Detect which cell encompasses the target text, then output its [x, y] center coordinate. 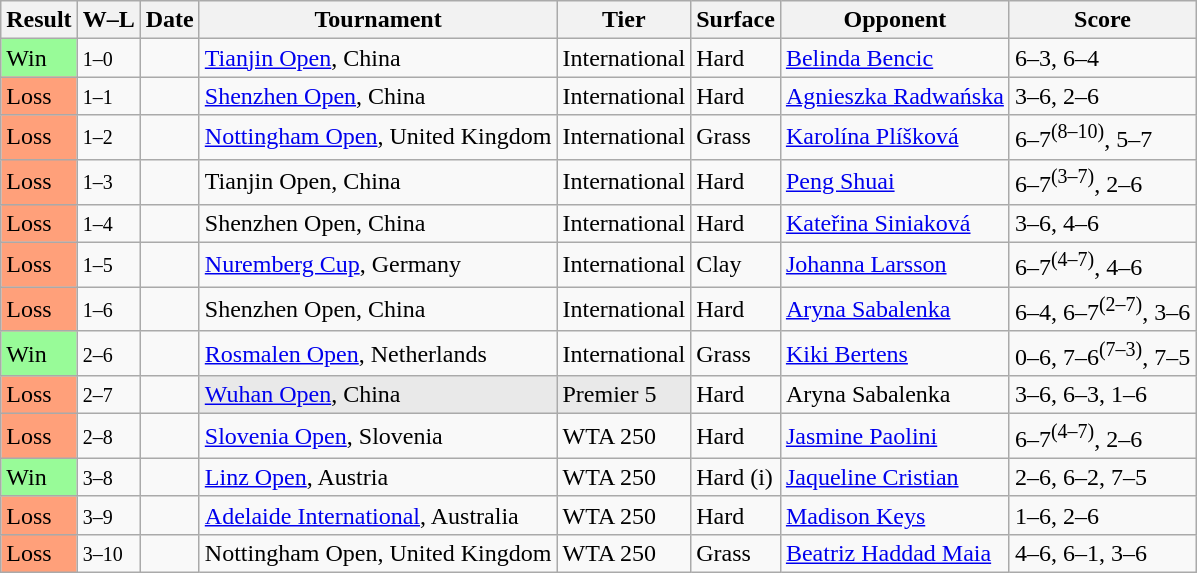
1–3 [108, 182]
Hard (i) [736, 477]
2–6 [108, 354]
6–3, 6–4 [1102, 58]
Kiki Bertens [894, 354]
6–7(3–7), 2–6 [1102, 182]
Opponent [894, 20]
3–6, 2–6 [1102, 96]
Adelaide International, Australia [378, 515]
Jaqueline Cristian [894, 477]
3–10 [108, 554]
Jasmine Paolini [894, 436]
6–4, 6–7(2–7), 3–6 [1102, 310]
Wuhan Open, China [378, 395]
3–6, 4–6 [1102, 223]
Clay [736, 264]
Nuremberg Cup, Germany [378, 264]
Beatriz Haddad Maia [894, 554]
1–1 [108, 96]
2–8 [108, 436]
Madison Keys [894, 515]
1–4 [108, 223]
Date [170, 20]
Kateřina Siniaková [894, 223]
1–2 [108, 138]
6–7(4–7), 2–6 [1102, 436]
3–8 [108, 477]
Surface [736, 20]
Belinda Bencic [894, 58]
Result [39, 20]
1–6 [108, 310]
3–9 [108, 515]
0–6, 7–6(7–3), 7–5 [1102, 354]
1–6, 2–6 [1102, 515]
1–0 [108, 58]
Johanna Larsson [894, 264]
Tournament [378, 20]
6–7(8–10), 5–7 [1102, 138]
Slovenia Open, Slovenia [378, 436]
4–6, 6–1, 3–6 [1102, 554]
Linz Open, Austria [378, 477]
Agnieszka Radwańska [894, 96]
Karolína Plíšková [894, 138]
Premier 5 [624, 395]
W–L [108, 20]
3–6, 6–3, 1–6 [1102, 395]
6–7(4–7), 4–6 [1102, 264]
1–5 [108, 264]
Tier [624, 20]
Score [1102, 20]
Rosmalen Open, Netherlands [378, 354]
2–7 [108, 395]
Peng Shuai [894, 182]
2–6, 6–2, 7–5 [1102, 477]
